Search for the cell housing the specified text and yield its [X, Y] center coordinate. 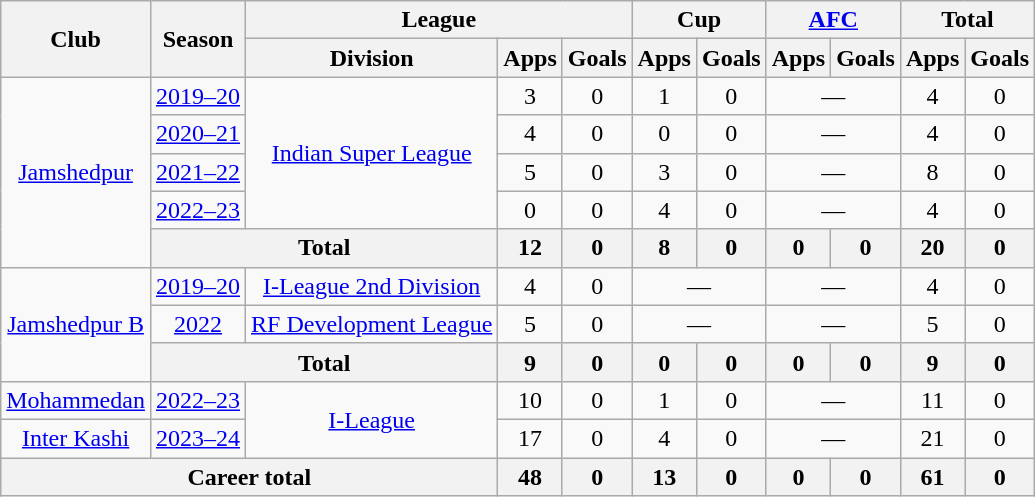
Jamshedpur B [76, 324]
I-League 2nd Division [372, 286]
RF Development League [372, 324]
48 [530, 477]
I-League [372, 419]
10 [530, 400]
13 [664, 477]
17 [530, 438]
Cup [699, 20]
11 [932, 400]
61 [932, 477]
Club [76, 39]
Mohammedan [76, 400]
League [440, 20]
2022 [198, 324]
Season [198, 39]
Indian Super League [372, 153]
Division [372, 58]
21 [932, 438]
Jamshedpur [76, 172]
2021–22 [198, 172]
Inter Kashi [76, 438]
2020–21 [198, 134]
12 [530, 248]
20 [932, 248]
AFC [833, 20]
Career total [250, 477]
2023–24 [198, 438]
